Find where the given text appears and provide that cell's center as (x, y) coordinate. 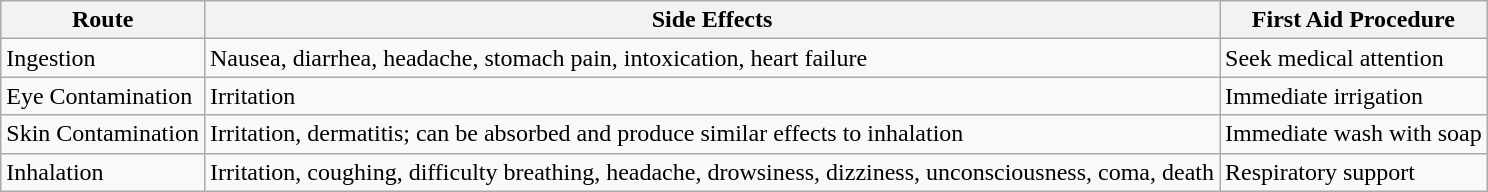
Respiratory support (1354, 172)
Route (103, 20)
Skin Contamination (103, 134)
Inhalation (103, 172)
Irritation, dermatitis; can be absorbed and produce similar effects to inhalation (712, 134)
Immediate wash with soap (1354, 134)
Side Effects (712, 20)
Ingestion (103, 58)
Immediate irrigation (1354, 96)
Irritation (712, 96)
Irritation, coughing, difficulty breathing, headache, drowsiness, dizziness, unconsciousness, coma, death (712, 172)
First Aid Procedure (1354, 20)
Eye Contamination (103, 96)
Nausea, diarrhea, headache, stomach pain, intoxication, heart failure (712, 58)
Seek medical attention (1354, 58)
